Provide the (x, y) coordinate of the cell's center where the given text is located.  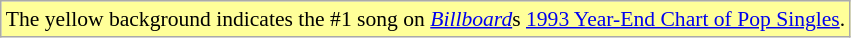
The yellow background indicates the #1 song on Billboards 1993 Year-End Chart of Pop Singles. (426, 19)
